Provide the [X, Y] coordinate of the cell's center where the given text is located.  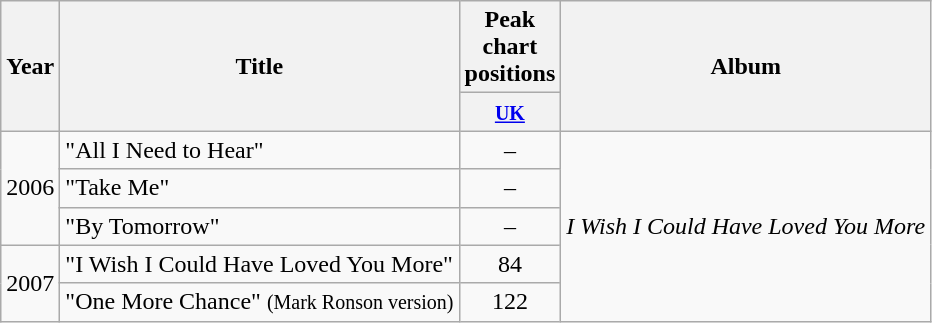
"I Wish I Could Have Loved You More" [260, 264]
"One More Chance" (Mark Ronson version) [260, 302]
"Take Me" [260, 188]
84 [510, 264]
Peak chart positions [510, 47]
Title [260, 66]
Album [746, 66]
2006 [30, 188]
I Wish I Could Have Loved You More [746, 226]
2007 [30, 283]
"All I Need to Hear" [260, 150]
UK [510, 112]
122 [510, 302]
Year [30, 66]
"By Tomorrow" [260, 226]
